Pinpoint the cell where the given text exists, returning its [x, y] midpoint coordinate. 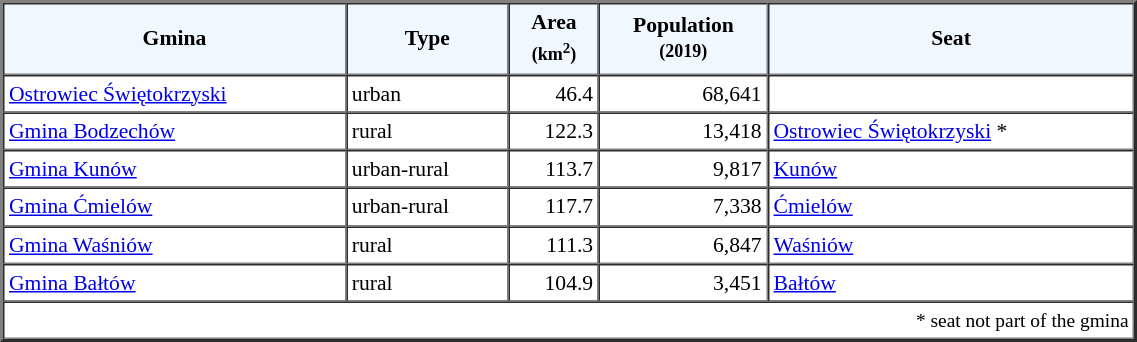
Ostrowiec Świętokrzyski [174, 93]
Gmina Bodzechów [174, 131]
68,641 [683, 93]
9,817 [683, 169]
Gmina [174, 38]
111.3 [554, 245]
Kunów [952, 169]
117.7 [554, 207]
Gmina Bałtów [174, 283]
* seat not part of the gmina [569, 321]
Ostrowiec Świętokrzyski * [952, 131]
Gmina Kunów [174, 169]
Waśniów [952, 245]
104.9 [554, 283]
3,451 [683, 283]
Ćmielów [952, 207]
Seat [952, 38]
Gmina Ćmielów [174, 207]
Bałtów [952, 283]
6,847 [683, 245]
Type [428, 38]
7,338 [683, 207]
Area(km2) [554, 38]
Gmina Waśniów [174, 245]
13,418 [683, 131]
122.3 [554, 131]
urban [428, 93]
113.7 [554, 169]
46.4 [554, 93]
Population(2019) [683, 38]
